Output the (X, Y) coordinate of the center of the cell containing the given text.  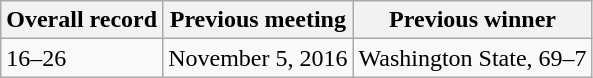
Previous meeting (258, 20)
November 5, 2016 (258, 58)
Overall record (82, 20)
Previous winner (472, 20)
Washington State, 69–7 (472, 58)
16–26 (82, 58)
